Extract the [x, y] coordinate from the center of the cell holding the provided text.  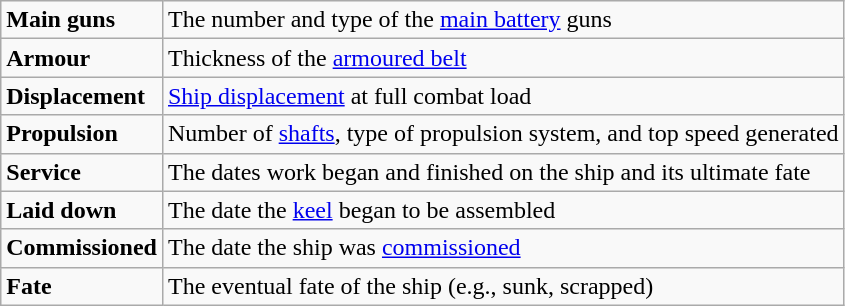
The date the ship was commissioned [503, 248]
Fate [82, 286]
Ship displacement at full combat load [503, 96]
Laid down [82, 210]
The eventual fate of the ship (e.g., sunk, scrapped) [503, 286]
Number of shafts, type of propulsion system, and top speed generated [503, 134]
Armour [82, 58]
Commissioned [82, 248]
Thickness of the armoured belt [503, 58]
Displacement [82, 96]
The date the keel began to be assembled [503, 210]
The number and type of the main battery guns [503, 20]
Main guns [82, 20]
Propulsion [82, 134]
Service [82, 172]
The dates work began and finished on the ship and its ultimate fate [503, 172]
